Identify which cell holds the provided text, then report its [x, y] central coordinate. 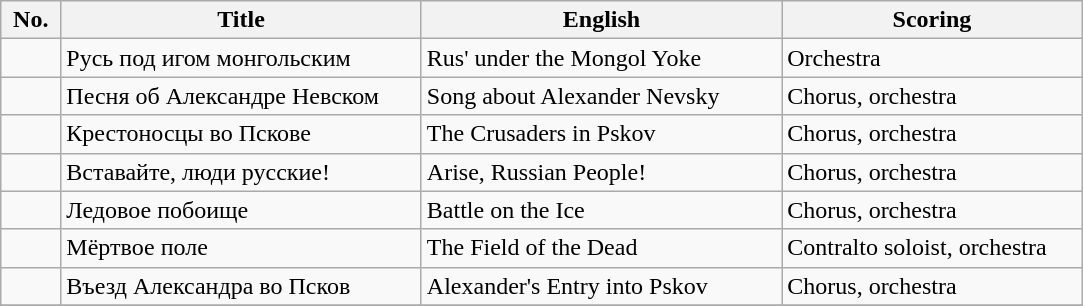
Title [241, 20]
Вставайте, люди русские! [241, 172]
Мёртвое поле [241, 248]
Contralto soloist, orchestra [932, 248]
Orchestra [932, 58]
Alexander's Entry into Pskov [601, 286]
Крестоносцы во Пскове [241, 134]
Въезд Александра во Псков [241, 286]
No. [31, 20]
Ледовое побоище [241, 210]
English [601, 20]
The Field of the Dead [601, 248]
The Crusaders in Pskov [601, 134]
Song about Alexander Nevsky [601, 96]
Русь под игом монгольским [241, 58]
Battle on the Ice [601, 210]
Песня об Александре Невском [241, 96]
Arise, Russian People! [601, 172]
Rus' under the Mongol Yoke [601, 58]
Scoring [932, 20]
